Locate the cell with the specified text and output its [X, Y] center coordinate. 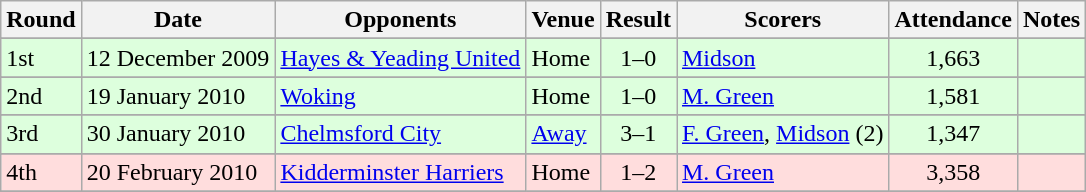
12 December 2009 [178, 58]
Opponents [400, 20]
F. Green, Midson (2) [782, 134]
20 February 2010 [178, 172]
Result [638, 20]
Scorers [782, 20]
Round [41, 20]
Kidderminster Harriers [400, 172]
4th [41, 172]
3–1 [638, 134]
Notes [1051, 20]
1,581 [953, 96]
Hayes & Yeading United [400, 58]
3rd [41, 134]
30 January 2010 [178, 134]
Venue [563, 20]
3,358 [953, 172]
1,347 [953, 134]
1st [41, 58]
Away [563, 134]
Midson [782, 58]
19 January 2010 [178, 96]
Chelmsford City [400, 134]
Attendance [953, 20]
Date [178, 20]
2nd [41, 96]
1–2 [638, 172]
Woking [400, 96]
1,663 [953, 58]
